Provide the [x, y] coordinate of the cell's center where the given text is located.  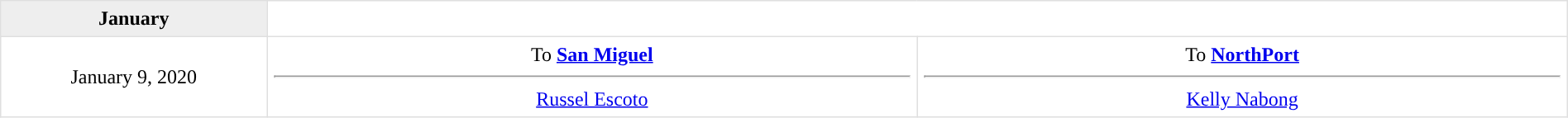
To San MiguelRussel Escoto [592, 77]
To NorthPortKelly Nabong [1242, 77]
January 9, 2020 [134, 77]
January [134, 19]
